Output the (x, y) coordinate of the center of the cell containing the given text.  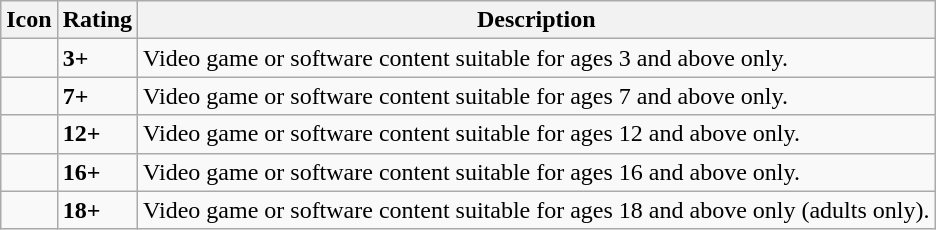
7+ (97, 96)
Video game or software content suitable for ages 18 and above only (adults only). (536, 210)
Video game or software content suitable for ages 3 and above only. (536, 58)
Description (536, 20)
Video game or software content suitable for ages 7 and above only. (536, 96)
3+ (97, 58)
12+ (97, 134)
Rating (97, 20)
Icon (29, 20)
Video game or software content suitable for ages 12 and above only. (536, 134)
18+ (97, 210)
Video game or software content suitable for ages 16 and above only. (536, 172)
16+ (97, 172)
